Find where the given text appears and provide that cell's center as [x, y] coordinate. 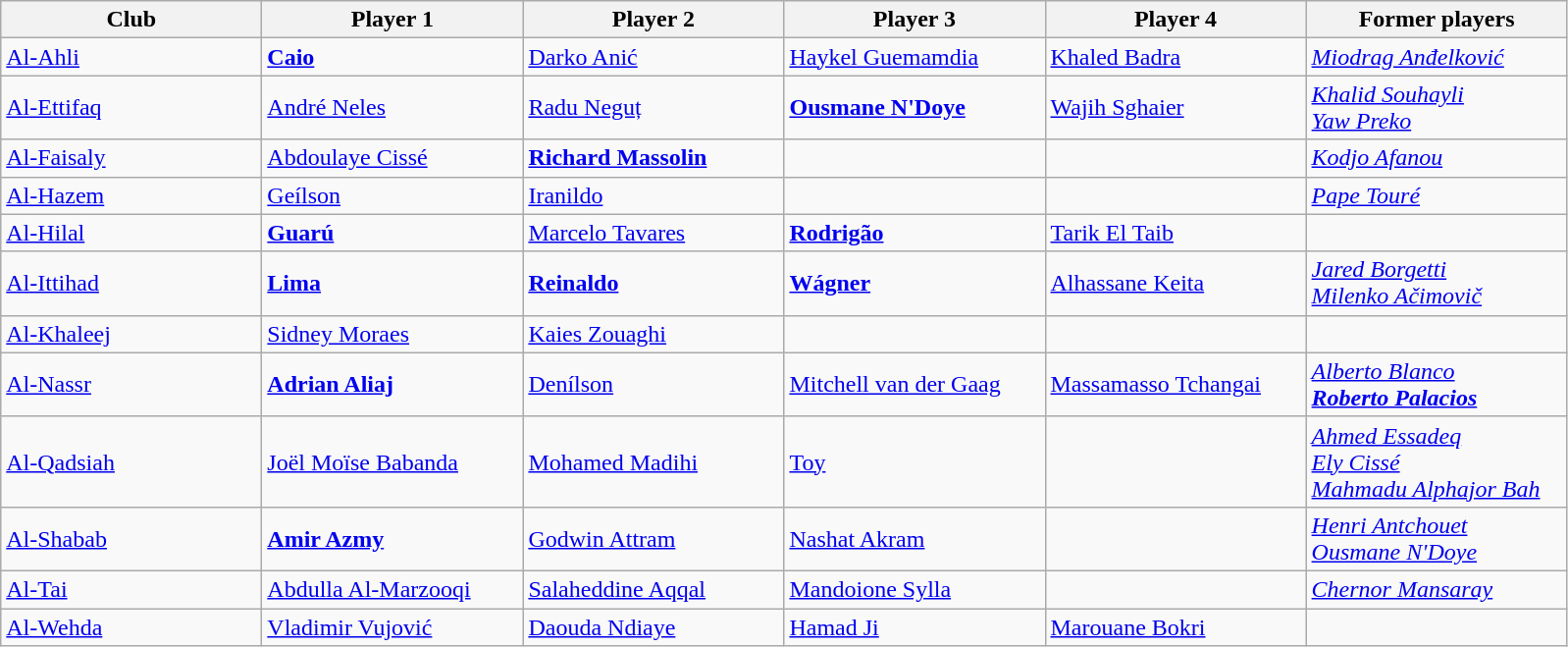
Haykel Guemamdia [915, 57]
Club [131, 20]
Wajih Sghaier [1176, 108]
Henri Antchouet Ousmane N'Doye [1437, 538]
Al-Hazem [131, 195]
Marcelo Tavares [653, 233]
Al-Shabab [131, 538]
Salaheddine Aqqal [653, 589]
Khaled Badra [1176, 57]
Nashat Akram [915, 538]
Alberto Blanco Roberto Palacios [1437, 385]
Reinaldo [653, 283]
Abdoulaye Cissé [392, 158]
Iranildo [653, 195]
Daouda Ndiaye [653, 627]
Khalid Souhayli Yaw Preko [1437, 108]
Player 1 [392, 20]
Kaies Zouaghi [653, 334]
Chernor Mansaray [1437, 589]
Kodjo Afanou [1437, 158]
Al-Ettifaq [131, 108]
Darko Anić [653, 57]
Pape Touré [1437, 195]
Hamad Ji [915, 627]
André Neles [392, 108]
Denílson [653, 385]
Al-Nassr [131, 385]
Marouane Bokri [1176, 627]
Massamasso Tchangai [1176, 385]
Guarú [392, 233]
Radu Neguț [653, 108]
Player 2 [653, 20]
Caio [392, 57]
Sidney Moraes [392, 334]
Rodrigão [915, 233]
Alhassane Keita [1176, 283]
Player 4 [1176, 20]
Lima [392, 283]
Vladimir Vujović [392, 627]
Richard Massolin [653, 158]
Mandoione Sylla [915, 589]
Al-Ittihad [131, 283]
Amir Azmy [392, 538]
Al-Ahli [131, 57]
Al-Khaleej [131, 334]
Al-Wehda [131, 627]
Abdulla Al-Marzooqi [392, 589]
Al-Tai [131, 589]
Wágner [915, 283]
Ousmane N'Doye [915, 108]
Godwin Attram [653, 538]
Player 3 [915, 20]
Mitchell van der Gaag [915, 385]
Geílson [392, 195]
Al-Faisaly [131, 158]
Jared Borgetti Milenko Ačimovič [1437, 283]
Miodrag Anđelković [1437, 57]
Adrian Aliaj [392, 385]
Ahmed Essadeq Ely Cissé Mahmadu Alphajor Bah [1437, 461]
Joël Moïse Babanda [392, 461]
Al-Hilal [131, 233]
Toy [915, 461]
Al-Qadsiah [131, 461]
Tarik El Taib [1176, 233]
Mohamed Madihi [653, 461]
Former players [1437, 20]
